Find where the given text appears and provide that cell's center as [X, Y] coordinate. 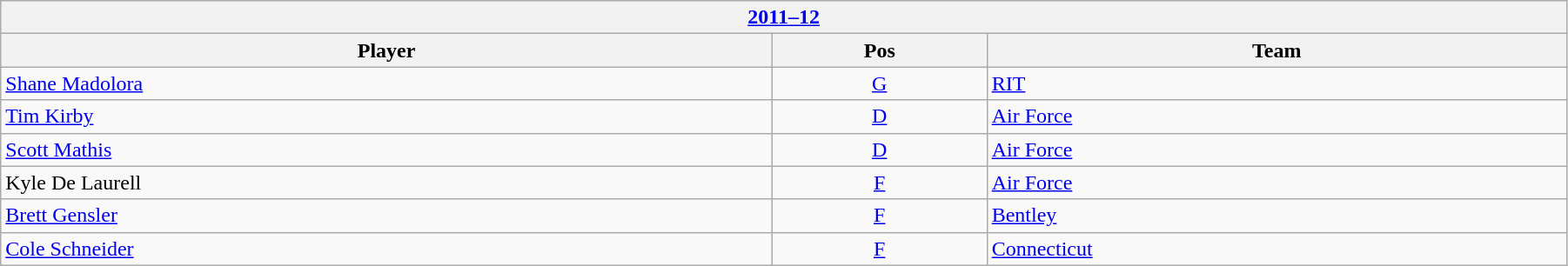
Connecticut [1277, 249]
Brett Gensler [386, 216]
Kyle De Laurell [386, 183]
Tim Kirby [386, 116]
Scott Mathis [386, 150]
RIT [1277, 83]
Pos [879, 50]
2011–12 [784, 17]
Shane Madolora [386, 83]
Cole Schneider [386, 249]
Player [386, 50]
G [879, 83]
Bentley [1277, 216]
Team [1277, 50]
